Return the [x, y] coordinate for the center point of the cell that contains the specified text.  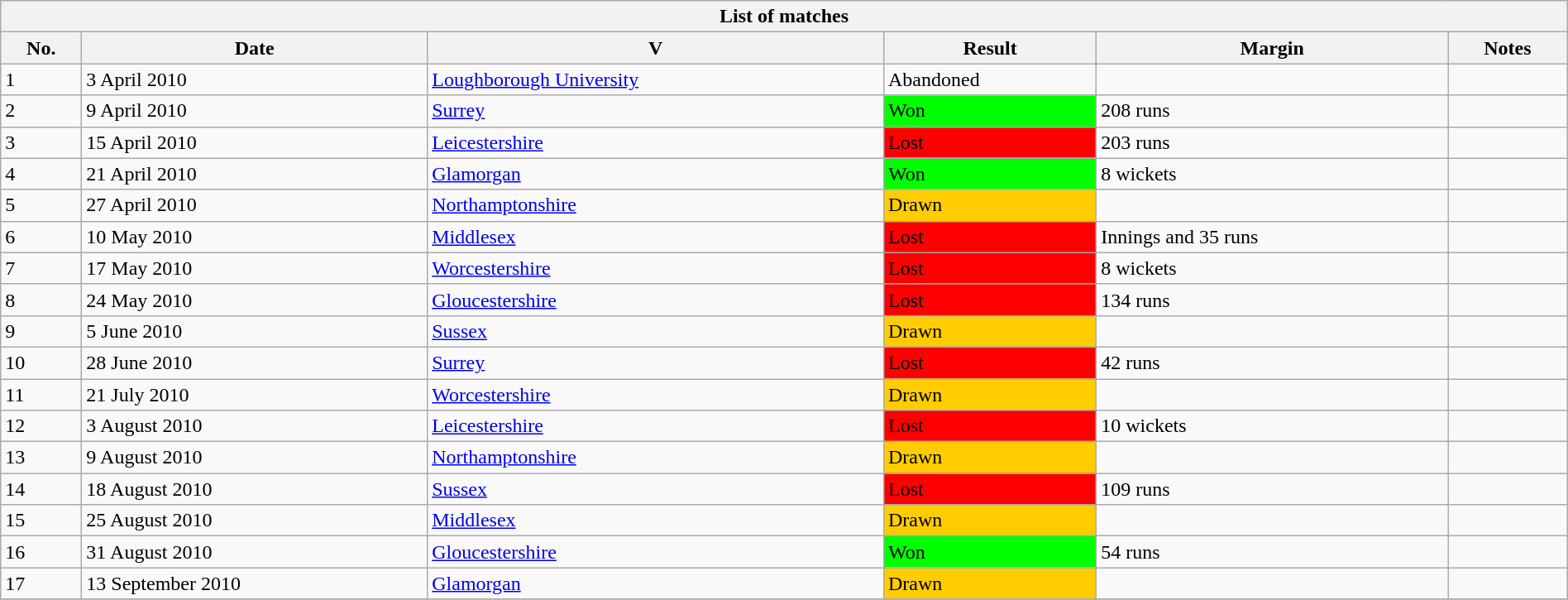
25 August 2010 [255, 521]
13 [41, 458]
15 April 2010 [255, 142]
5 June 2010 [255, 331]
54 runs [1272, 552]
2 [41, 111]
42 runs [1272, 362]
134 runs [1272, 300]
Notes [1508, 48]
1 [41, 79]
Loughborough University [656, 79]
13 September 2010 [255, 583]
3 April 2010 [255, 79]
27 April 2010 [255, 205]
109 runs [1272, 489]
24 May 2010 [255, 300]
15 [41, 521]
4 [41, 174]
28 June 2010 [255, 362]
9 [41, 331]
10 wickets [1272, 426]
31 August 2010 [255, 552]
Abandoned [989, 79]
3 [41, 142]
10 [41, 362]
18 August 2010 [255, 489]
Margin [1272, 48]
21 July 2010 [255, 395]
7 [41, 268]
No. [41, 48]
9 August 2010 [255, 458]
8 [41, 300]
17 May 2010 [255, 268]
3 August 2010 [255, 426]
Result [989, 48]
5 [41, 205]
6 [41, 237]
9 April 2010 [255, 111]
11 [41, 395]
14 [41, 489]
203 runs [1272, 142]
12 [41, 426]
Date [255, 48]
16 [41, 552]
17 [41, 583]
V [656, 48]
Innings and 35 runs [1272, 237]
21 April 2010 [255, 174]
10 May 2010 [255, 237]
208 runs [1272, 111]
List of matches [784, 17]
